Scan for the cell matching the given text and deliver its [X, Y] coordinate at center. 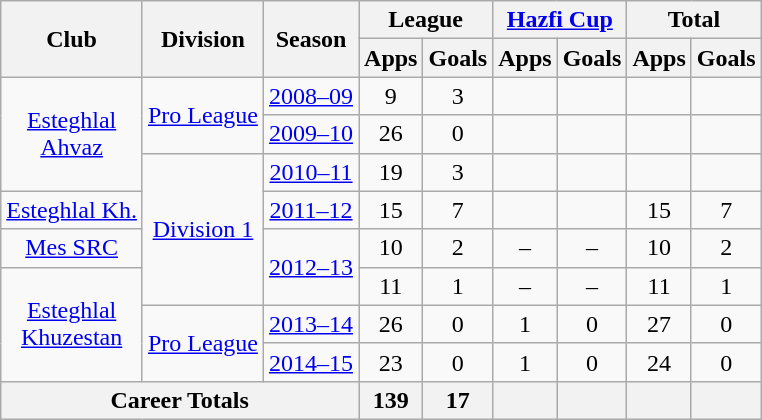
2013–14 [310, 324]
Division 1 [202, 229]
Club [72, 39]
Career Totals [180, 400]
2011–12 [310, 210]
Esteghlal Kh. [72, 210]
17 [458, 400]
Season [310, 39]
19 [391, 172]
Mes SRC [72, 248]
EsteghlalKhuzestan [72, 324]
Division [202, 39]
2009–10 [310, 134]
Hazfi Cup [560, 20]
2010–11 [310, 172]
23 [391, 362]
League [426, 20]
Total [694, 20]
139 [391, 400]
24 [659, 362]
2012–13 [310, 267]
9 [391, 96]
2008–09 [310, 96]
27 [659, 324]
EsteghlalAhvaz [72, 134]
2014–15 [310, 362]
